Capture the cell that displays the provided text and extract its (X, Y) central coordinate. 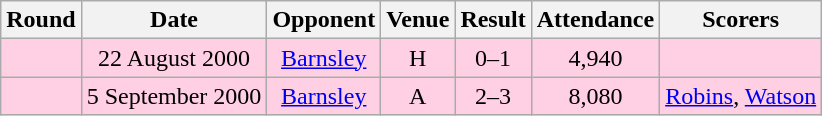
Venue (418, 20)
Date (174, 20)
Round (41, 20)
A (418, 96)
Scorers (741, 20)
2–3 (493, 96)
8,080 (595, 96)
5 September 2000 (174, 96)
4,940 (595, 58)
Result (493, 20)
Opponent (324, 20)
Robins, Watson (741, 96)
H (418, 58)
Attendance (595, 20)
0–1 (493, 58)
22 August 2000 (174, 58)
